Detect which cell encompasses the target text, then output its (x, y) center coordinate. 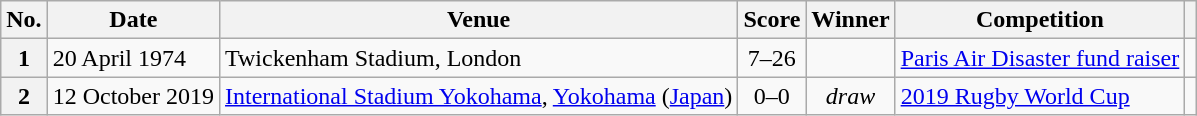
7–26 (772, 58)
Paris Air Disaster fund raiser (1040, 58)
Winner (850, 20)
0–0 (772, 96)
2 (24, 96)
12 October 2019 (133, 96)
No. (24, 20)
International Stadium Yokohama, Yokohama (Japan) (479, 96)
Twickenham Stadium, London (479, 58)
1 (24, 58)
Date (133, 20)
20 April 1974 (133, 58)
Score (772, 20)
2019 Rugby World Cup (1040, 96)
Competition (1040, 20)
Venue (479, 20)
draw (850, 96)
